Determine the (x, y) coordinate at the center of the cell enclosing the given text.  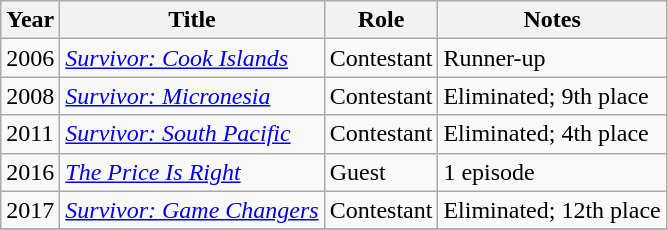
Survivor: Game Changers (192, 210)
Guest (381, 172)
The Price Is Right (192, 172)
Survivor: Cook Islands (192, 58)
2011 (30, 134)
2008 (30, 96)
Eliminated; 9th place (552, 96)
Role (381, 20)
Survivor: Micronesia (192, 96)
Survivor: South Pacific (192, 134)
2017 (30, 210)
2006 (30, 58)
1 episode (552, 172)
Year (30, 20)
Eliminated; 4th place (552, 134)
2016 (30, 172)
Eliminated; 12th place (552, 210)
Title (192, 20)
Notes (552, 20)
Runner-up (552, 58)
